Search for the cell housing the specified text and yield its [X, Y] center coordinate. 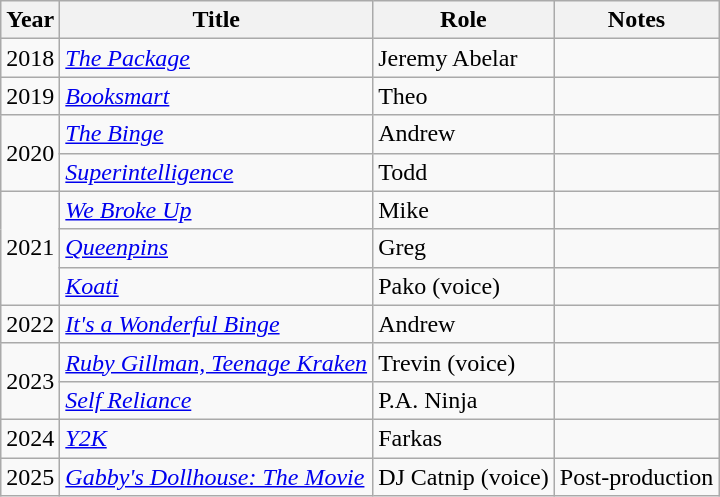
Trevin (voice) [464, 362]
2022 [30, 324]
Farkas [464, 438]
Role [464, 20]
Superintelligence [216, 172]
Mike [464, 210]
2020 [30, 153]
Notes [636, 20]
Gabby's Dollhouse: The Movie [216, 477]
Ruby Gillman, Teenage Kraken [216, 362]
Jeremy Abelar [464, 58]
Booksmart [216, 96]
Post-production [636, 477]
Koati [216, 286]
The Package [216, 58]
Self Reliance [216, 400]
2018 [30, 58]
Pako (voice) [464, 286]
Year [30, 20]
Theo [464, 96]
Title [216, 20]
2019 [30, 96]
Greg [464, 248]
2025 [30, 477]
Y2K [216, 438]
It's a Wonderful Binge [216, 324]
The Binge [216, 134]
P.A. Ninja [464, 400]
DJ Catnip (voice) [464, 477]
Todd [464, 172]
Queenpins [216, 248]
2023 [30, 381]
We Broke Up [216, 210]
2021 [30, 248]
2024 [30, 438]
